Extract the [X, Y] coordinate from the center of the cell holding the provided text.  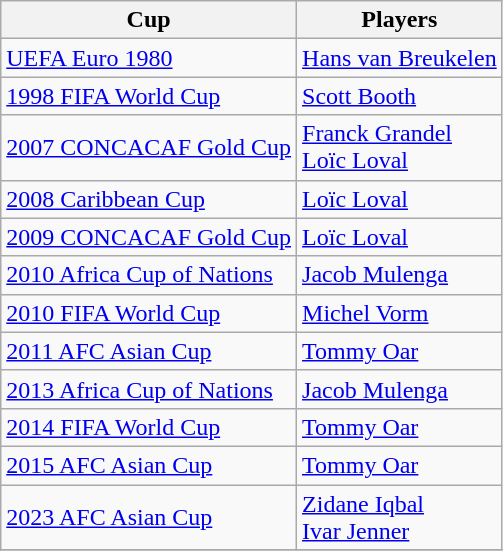
2010 Africa Cup of Nations [149, 275]
2015 AFC Asian Cup [149, 465]
2009 CONCACAF Gold Cup [149, 237]
2023 AFC Asian Cup [149, 516]
Michel Vorm [400, 313]
Zidane Iqbal Ivar Jenner [400, 516]
2010 FIFA World Cup [149, 313]
Scott Booth [400, 96]
Players [400, 20]
2013 Africa Cup of Nations [149, 389]
Hans van Breukelen [400, 58]
2014 FIFA World Cup [149, 427]
Franck Grandel Loïc Loval [400, 148]
2007 CONCACAF Gold Cup [149, 148]
UEFA Euro 1980 [149, 58]
1998 FIFA World Cup [149, 96]
Cup [149, 20]
2008 Caribbean Cup [149, 199]
2011 AFC Asian Cup [149, 351]
